Scan for the cell matching the given text and deliver its (x, y) coordinate at center. 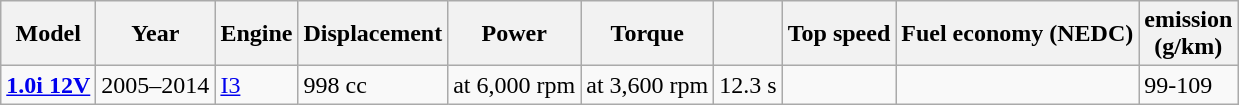
I3 (256, 85)
998 cc (373, 85)
Fuel economy (NEDC) (1018, 34)
Model (48, 34)
at 3,600 rpm (648, 85)
Top speed (839, 34)
Year (156, 34)
Displacement (373, 34)
emission(g/km) (1188, 34)
2005–2014 (156, 85)
99-109 (1188, 85)
Engine (256, 34)
Torque (648, 34)
1.0i 12V (48, 85)
at 6,000 rpm (514, 85)
Power (514, 34)
12.3 s (748, 85)
